Capture the cell that displays the provided text and extract its (x, y) central coordinate. 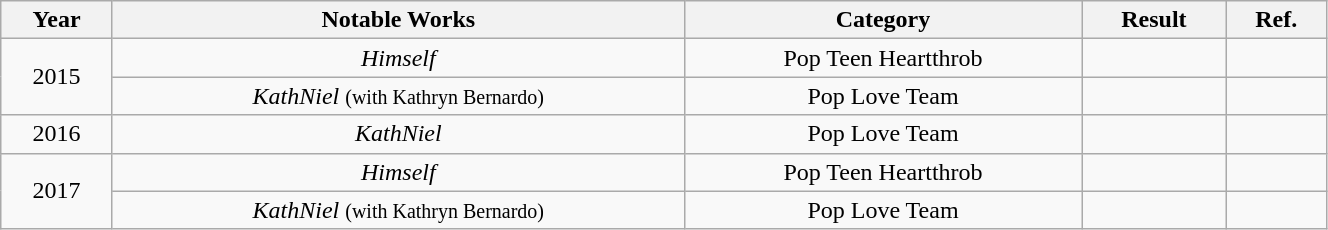
2017 (57, 191)
Notable Works (398, 20)
KathNiel (398, 134)
2015 (57, 77)
Result (1154, 20)
Category (882, 20)
Ref. (1276, 20)
2016 (57, 134)
Year (57, 20)
